Pinpoint the cell where the given text exists, returning its (x, y) midpoint coordinate. 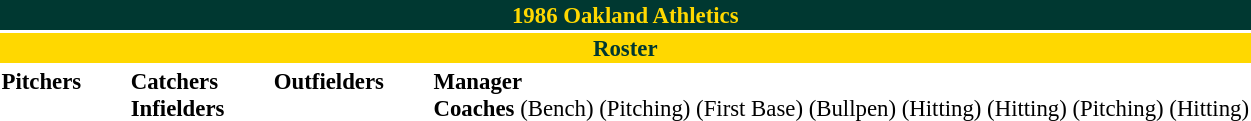
1986 Oakland Athletics (626, 15)
Roster (626, 48)
